Provide the [X, Y] coordinate of the cell's center where the given text is located.  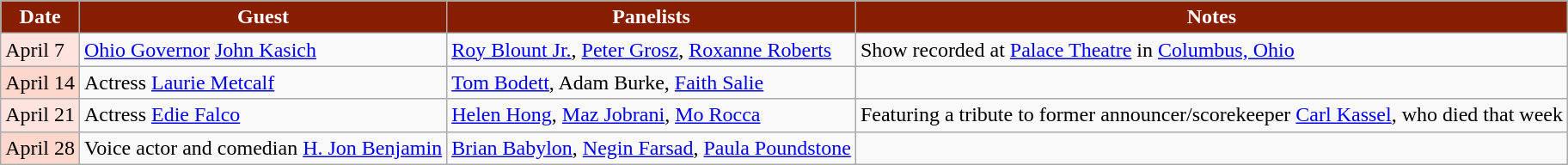
Panelists [652, 17]
Tom Bodett, Adam Burke, Faith Salie [652, 82]
April 14 [40, 82]
April 28 [40, 148]
Voice actor and comedian H. Jon Benjamin [263, 148]
Actress Laurie Metcalf [263, 82]
Helen Hong, Maz Jobrani, Mo Rocca [652, 115]
Date [40, 17]
Notes [1211, 17]
April 21 [40, 115]
Roy Blount Jr., Peter Grosz, Roxanne Roberts [652, 50]
Featuring a tribute to former announcer/scorekeeper Carl Kassel, who died that week [1211, 115]
Brian Babylon, Negin Farsad, Paula Poundstone [652, 148]
Ohio Governor John Kasich [263, 50]
Actress Edie Falco [263, 115]
Guest [263, 17]
April 7 [40, 50]
Show recorded at Palace Theatre in Columbus, Ohio [1211, 50]
